Extract the (X, Y) coordinate from the center of the cell holding the provided text.  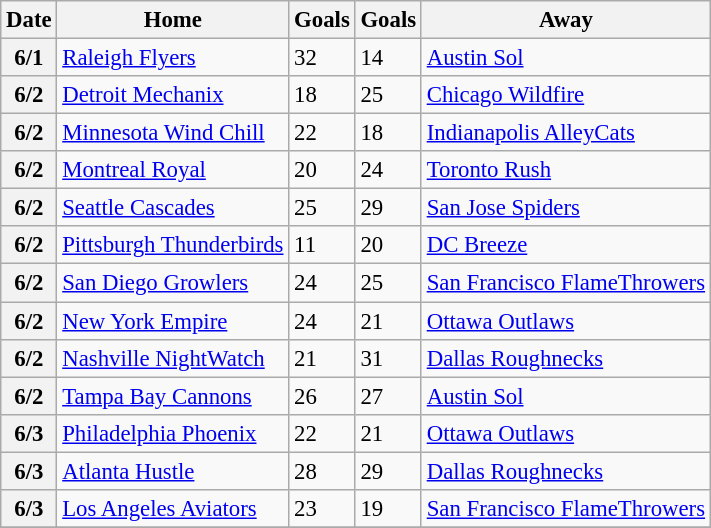
Atlanta Hustle (173, 471)
Pittsburgh Thunderbirds (173, 245)
Date (29, 20)
31 (388, 358)
Los Angeles Aviators (173, 509)
Philadelphia Phoenix (173, 433)
Toronto Rush (566, 170)
11 (322, 245)
Seattle Cascades (173, 208)
26 (322, 396)
32 (322, 58)
Chicago Wildfire (566, 95)
Home (173, 20)
Minnesota Wind Chill (173, 133)
San Jose Spiders (566, 208)
Tampa Bay Cannons (173, 396)
Away (566, 20)
DC Breeze (566, 245)
23 (322, 509)
San Diego Growlers (173, 283)
Montreal Royal (173, 170)
19 (388, 509)
Nashville NightWatch (173, 358)
28 (322, 471)
New York Empire (173, 321)
14 (388, 58)
27 (388, 396)
Detroit Mechanix (173, 95)
6/1 (29, 58)
Raleigh Flyers (173, 58)
Indianapolis AlleyCats (566, 133)
